Return the (x, y) coordinate for the center point of the cell that contains the specified text.  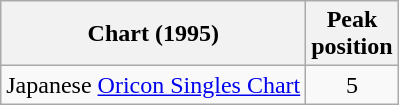
5 (352, 85)
Japanese Oricon Singles Chart (154, 85)
Peakposition (352, 34)
Chart (1995) (154, 34)
